Return [X, Y] of the center of cell containing provided text 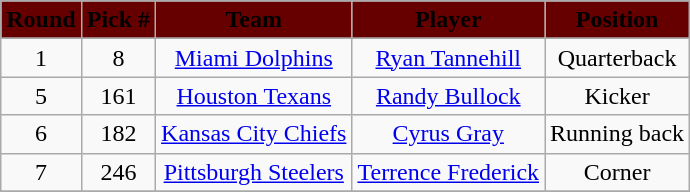
Houston Texans [254, 96]
Terrence Frederick [448, 172]
Team [254, 20]
5 [41, 96]
8 [118, 58]
Corner [618, 172]
Running back [618, 134]
Cyrus Gray [448, 134]
1 [41, 58]
Kicker [618, 96]
Position [618, 20]
6 [41, 134]
Player [448, 20]
182 [118, 134]
7 [41, 172]
Randy Bullock [448, 96]
Kansas City Chiefs [254, 134]
246 [118, 172]
Pick # [118, 20]
Round [41, 20]
Quarterback [618, 58]
Miami Dolphins [254, 58]
Pittsburgh Steelers [254, 172]
Ryan Tannehill [448, 58]
161 [118, 96]
